For the text-containing cell, return its midpoint in (X, Y) coordinate format. 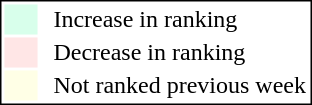
Not ranked previous week (180, 85)
Increase in ranking (180, 19)
Decrease in ranking (180, 53)
